Extract the [X, Y] coordinate from the center of the cell holding the provided text.  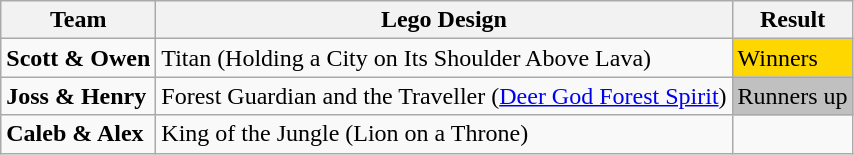
Result [792, 20]
Titan (Holding a City on Its Shoulder Above Lava) [444, 58]
Team [78, 20]
Runners up [792, 96]
Scott & Owen [78, 58]
Winners [792, 58]
Joss & Henry [78, 96]
Lego Design [444, 20]
Forest Guardian and the Traveller (Deer God Forest Spirit) [444, 96]
Caleb & Alex [78, 134]
King of the Jungle (Lion on a Throne) [444, 134]
